For the text-containing cell, return its midpoint in [X, Y] coordinate format. 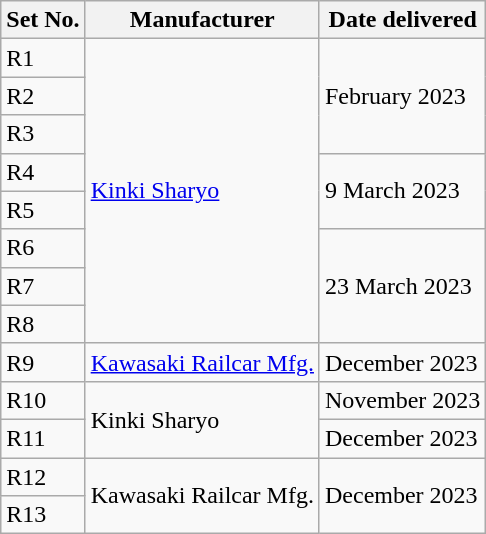
R13 [43, 515]
Set No. [43, 20]
Date delivered [402, 20]
Manufacturer [202, 20]
9 March 2023 [402, 191]
23 March 2023 [402, 286]
February 2023 [402, 96]
R12 [43, 477]
November 2023 [402, 400]
R1 [43, 58]
R5 [43, 210]
R4 [43, 172]
R7 [43, 286]
R9 [43, 362]
R10 [43, 400]
R8 [43, 324]
R2 [43, 96]
R3 [43, 134]
R11 [43, 438]
R6 [43, 248]
